Capture the cell that displays the provided text and extract its (x, y) central coordinate. 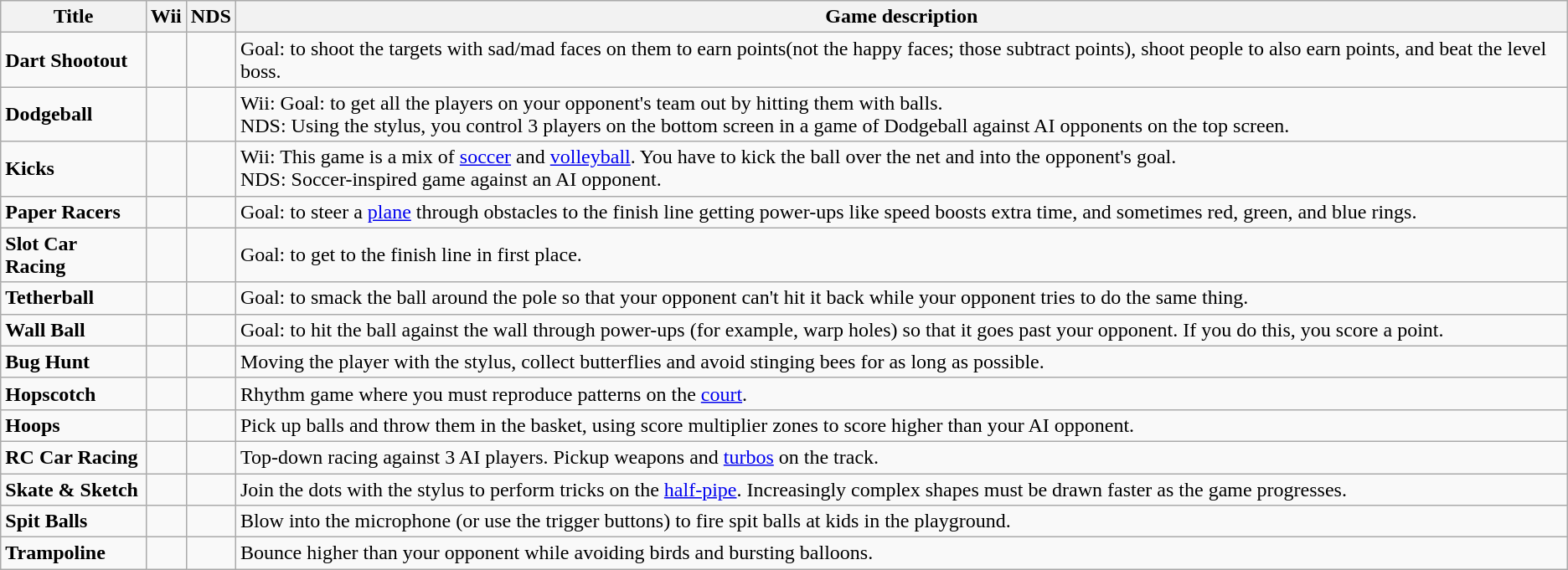
Slot Car Racing (74, 254)
Pick up balls and throw them in the basket, using score multiplier zones to score higher than your AI opponent. (901, 425)
Skate & Sketch (74, 490)
Hopscotch (74, 393)
Rhythm game where you must reproduce patterns on the court. (901, 393)
Goal: to steer a plane through obstacles to the finish line getting power-ups like speed boosts extra time, and sometimes red, green, and blue rings. (901, 212)
Bug Hunt (74, 362)
NDS (211, 17)
Wall Ball (74, 330)
Trampoline (74, 553)
Dodgeball (74, 114)
Join the dots with the stylus to perform tricks on the half-pipe. Increasingly complex shapes must be drawn faster as the game progresses. (901, 490)
Bounce higher than your opponent while avoiding birds and bursting balloons. (901, 553)
Kicks (74, 169)
Spit Balls (74, 521)
Title (74, 17)
Moving the player with the stylus, collect butterflies and avoid stinging bees for as long as possible. (901, 362)
Game description (901, 17)
Tetherball (74, 298)
Goal: to smack the ball around the pole so that your opponent can't hit it back while your opponent tries to do the same thing. (901, 298)
Paper Racers (74, 212)
RC Car Racing (74, 457)
Goal: to get to the finish line in first place. (901, 254)
Top-down racing against 3 AI players. Pickup weapons and turbos on the track. (901, 457)
Hoops (74, 425)
Dart Shootout (74, 60)
Wii (166, 17)
Blow into the microphone (or use the trigger buttons) to fire spit balls at kids in the playground. (901, 521)
